Find where the given text appears and provide that cell's center as (x, y) coordinate. 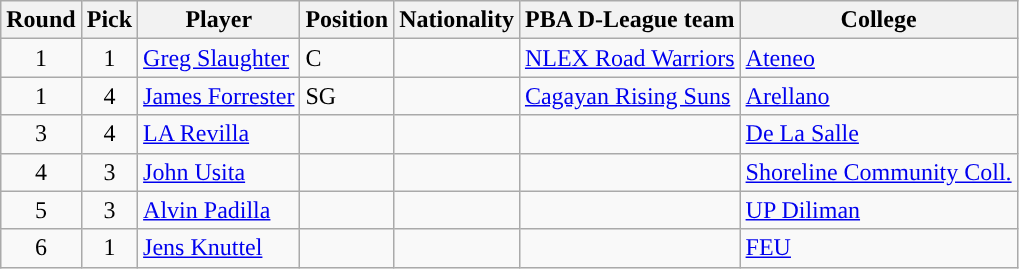
Ateneo (878, 58)
5 (41, 210)
LA Revilla (219, 134)
Player (219, 20)
PBA D-League team (630, 20)
Greg Slaughter (219, 58)
Alvin Padilla (219, 210)
Round (41, 20)
Nationality (457, 20)
James Forrester (219, 96)
Arellano (878, 96)
6 (41, 248)
College (878, 20)
De La Salle (878, 134)
SG (347, 96)
Cagayan Rising Suns (630, 96)
Shoreline Community Coll. (878, 172)
Position (347, 20)
NLEX Road Warriors (630, 58)
C (347, 58)
John Usita (219, 172)
Pick (109, 20)
Jens Knuttel (219, 248)
FEU (878, 248)
UP Diliman (878, 210)
